Identify which cell holds the provided text, then report its (x, y) central coordinate. 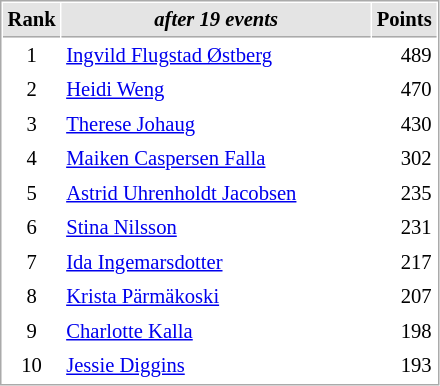
Ida Ingemarsdotter (216, 262)
1 (32, 56)
430 (404, 124)
235 (404, 194)
198 (404, 332)
470 (404, 90)
Maiken Caspersen Falla (216, 158)
3 (32, 124)
Charlotte Kalla (216, 332)
489 (404, 56)
Stina Nilsson (216, 228)
2 (32, 90)
Heidi Weng (216, 90)
8 (32, 296)
after 19 events (216, 20)
5 (32, 194)
Points (404, 20)
4 (32, 158)
Jessie Diggins (216, 366)
9 (32, 332)
10 (32, 366)
6 (32, 228)
231 (404, 228)
Krista Pärmäkoski (216, 296)
Ingvild Flugstad Østberg (216, 56)
Rank (32, 20)
7 (32, 262)
Astrid Uhrenholdt Jacobsen (216, 194)
217 (404, 262)
302 (404, 158)
193 (404, 366)
Therese Johaug (216, 124)
207 (404, 296)
